For the text-containing cell, return its midpoint in [x, y] coordinate format. 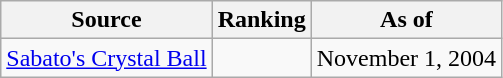
November 1, 2004 [406, 58]
Ranking [262, 20]
Sabato's Crystal Ball [106, 58]
Source [106, 20]
As of [406, 20]
